From the cell containing the given text, extract its center point as [X, Y] coordinate. 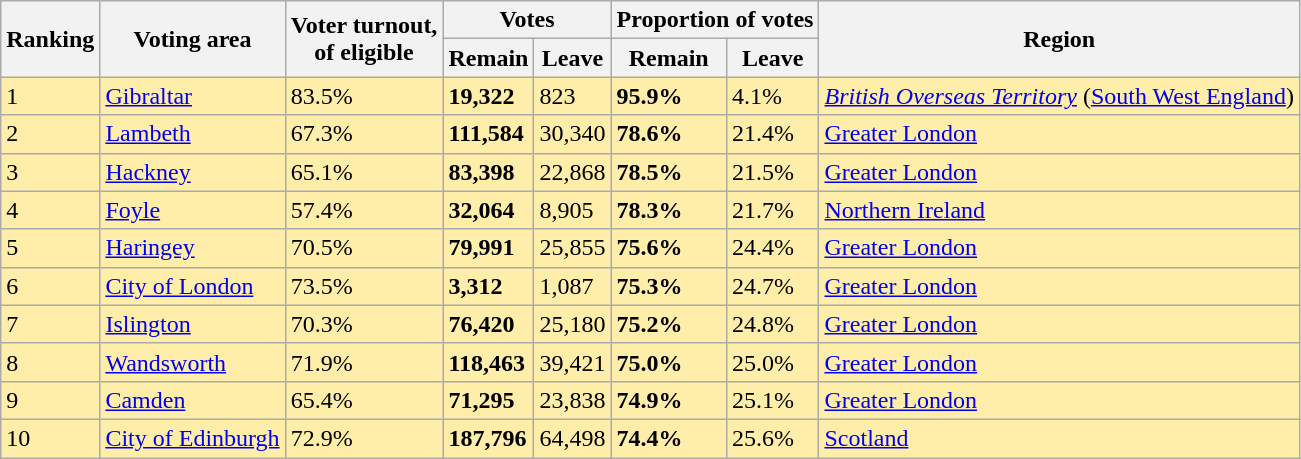
78.5% [668, 172]
Wandsworth [192, 362]
Voting area [192, 39]
City of London [192, 286]
70.3% [364, 324]
Scotland [1059, 438]
21.5% [772, 172]
25.6% [772, 438]
24.8% [772, 324]
Lambeth [192, 134]
Islington [192, 324]
25,855 [572, 248]
79,991 [488, 248]
25.1% [772, 400]
75.6% [668, 248]
78.6% [668, 134]
Proportion of votes [715, 20]
24.4% [772, 248]
23,838 [572, 400]
Northern Ireland [1059, 210]
118,463 [488, 362]
83.5% [364, 96]
72.9% [364, 438]
8 [50, 362]
74.4% [668, 438]
83,398 [488, 172]
75.2% [668, 324]
4.1% [772, 96]
1,087 [572, 286]
111,584 [488, 134]
25,180 [572, 324]
74.9% [668, 400]
57.4% [364, 210]
30,340 [572, 134]
75.0% [668, 362]
32,064 [488, 210]
Camden [192, 400]
67.3% [364, 134]
Foyle [192, 210]
10 [50, 438]
21.4% [772, 134]
1 [50, 96]
3,312 [488, 286]
65.1% [364, 172]
71.9% [364, 362]
Ranking [50, 39]
Hackney [192, 172]
73.5% [364, 286]
6 [50, 286]
24.7% [772, 286]
7 [50, 324]
5 [50, 248]
25.0% [772, 362]
4 [50, 210]
22,868 [572, 172]
78.3% [668, 210]
76,420 [488, 324]
Gibraltar [192, 96]
95.9% [668, 96]
64,498 [572, 438]
19,322 [488, 96]
21.7% [772, 210]
3 [50, 172]
823 [572, 96]
9 [50, 400]
Haringey [192, 248]
187,796 [488, 438]
Voter turnout,of eligible [364, 39]
City of Edinburgh [192, 438]
Region [1059, 39]
39,421 [572, 362]
70.5% [364, 248]
65.4% [364, 400]
75.3% [668, 286]
2 [50, 134]
British Overseas Territory (South West England) [1059, 96]
Votes [527, 20]
8,905 [572, 210]
71,295 [488, 400]
